Search for the cell housing the specified text and yield its (x, y) center coordinate. 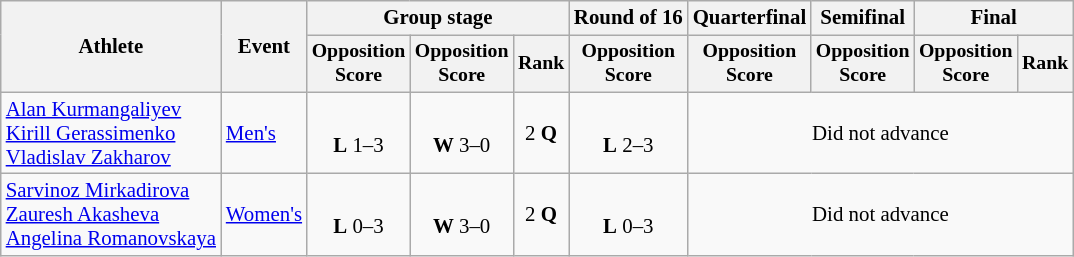
Women's (264, 215)
Quarterfinal (750, 18)
L 2–3 (628, 133)
Final (994, 18)
Alan KurmangaliyevKirill GerassimenkoVladislav Zakharov (111, 133)
Men's (264, 133)
Sarvinoz MirkadirovaZauresh AkashevaAngelina Romanovskaya (111, 215)
L 1–3 (358, 133)
Round of 16 (628, 18)
Event (264, 46)
Athlete (111, 46)
Group stage (438, 18)
Semifinal (862, 18)
